Extract the [X, Y] coordinate from the center of the cell holding the provided text.  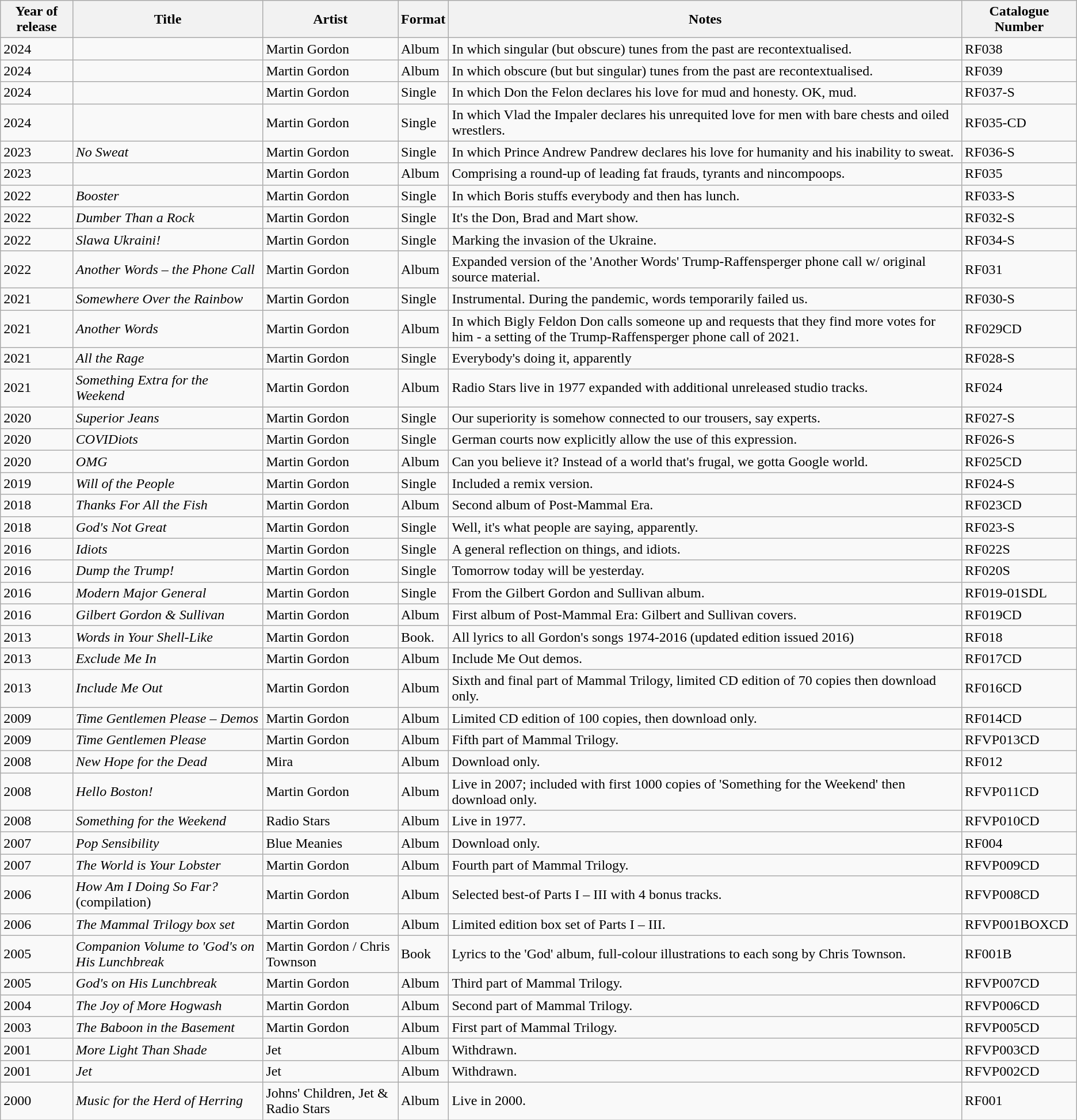
Fourth part of Mammal Trilogy. [705, 865]
Live in 2007; included with first 1000 copies of 'Something for the Weekend' then download only. [705, 792]
RF039 [1019, 71]
RF029CD [1019, 328]
Book. [423, 637]
RF022S [1019, 549]
RFVP002CD [1019, 1071]
Somewhere Over the Rainbow [168, 299]
Fifth part of Mammal Trilogy. [705, 740]
Johns' Children, Jet & Radio Stars [330, 1100]
RF035 [1019, 174]
RF024 [1019, 388]
OMG [168, 462]
RF014CD [1019, 718]
In which Don the Felon declares his love for mud and honesty. OK, mud. [705, 93]
From the Gilbert Gordon and Sullivan album. [705, 593]
Exclude Me In [168, 658]
RF004 [1019, 843]
Well, it's what people are saying, apparently. [705, 527]
RF026-S [1019, 440]
RF012 [1019, 762]
All the Rage [168, 359]
Slawa Ukraini! [168, 239]
Title [168, 20]
The World is Your Lobster [168, 865]
2004 [37, 1005]
RF033-S [1019, 196]
2019 [37, 483]
It's the Don, Brad and Mart show. [705, 218]
RF037-S [1019, 93]
2003 [37, 1027]
RF038 [1019, 49]
RF019-01SDL [1019, 593]
Martin Gordon / Chris Townson [330, 954]
RF023-S [1019, 527]
Artist [330, 20]
Hello Boston! [168, 792]
Blue Meanies [330, 843]
Limited edition box set of Parts I – III. [705, 924]
Will of the People [168, 483]
RF030-S [1019, 299]
Superior Jeans [168, 418]
Radio Stars live in 1977 expanded with additional unreleased studio tracks. [705, 388]
RF027-S [1019, 418]
RF023CD [1019, 505]
Thanks For All the Fish [168, 505]
God's Not Great [168, 527]
Second part of Mammal Trilogy. [705, 1005]
A general reflection on things, and idiots. [705, 549]
RF020S [1019, 571]
Modern Major General [168, 593]
Everybody's doing it, apparently [705, 359]
Selected best-of Parts I – III with 4 bonus tracks. [705, 894]
RF028-S [1019, 359]
The Baboon in the Basement [168, 1027]
Sixth and final part of Mammal Trilogy, limited CD edition of 70 copies then download only. [705, 688]
Year of release [37, 20]
RFVP010CD [1019, 821]
RF034-S [1019, 239]
Something for the Weekend [168, 821]
Music for the Herd of Herring [168, 1100]
Limited CD edition of 100 copies, then download only. [705, 718]
RFVP011CD [1019, 792]
Include Me Out [168, 688]
Radio Stars [330, 821]
RF024-S [1019, 483]
Included a remix version. [705, 483]
How Am I Doing So Far?(compilation) [168, 894]
German courts now explicitly allow the use of this expression. [705, 440]
Live in 2000. [705, 1100]
In which singular (but obscure) tunes from the past are recontextualised. [705, 49]
Notes [705, 20]
All lyrics to all Gordon's songs 1974-2016 (updated edition issued 2016) [705, 637]
RF001 [1019, 1100]
First part of Mammal Trilogy. [705, 1027]
More Light Than Shade [168, 1049]
RF018 [1019, 637]
RF035-CD [1019, 122]
Second album of Post-Mammal Era. [705, 505]
RFVP003CD [1019, 1049]
In which Prince Andrew Pandrew declares his love for humanity and his inability to sweat. [705, 152]
Words in Your Shell-Like [168, 637]
COVIDiots [168, 440]
In which obscure (but but singular) tunes from the past are recontextualised. [705, 71]
Tomorrow today will be yesterday. [705, 571]
Gilbert Gordon & Sullivan [168, 615]
Time Gentlemen Please [168, 740]
Dump the Trump! [168, 571]
Expanded version of the 'Another Words' Trump-Raffensperger phone call w/ original source material. [705, 269]
Comprising a round-up of leading fat frauds, tyrants and nincompoops. [705, 174]
Book [423, 954]
The Mammal Trilogy box set [168, 924]
Marking the invasion of the Ukraine. [705, 239]
RF019CD [1019, 615]
Lyrics to the 'God' album, full-colour illustrations to each song by Chris Townson. [705, 954]
Another Words [168, 328]
No Sweat [168, 152]
Third part of Mammal Trilogy. [705, 984]
RF017CD [1019, 658]
Dumber Than a Rock [168, 218]
RFVP007CD [1019, 984]
RF016CD [1019, 688]
Format [423, 20]
Booster [168, 196]
Catalogue Number [1019, 20]
2000 [37, 1100]
RFVP013CD [1019, 740]
Something Extra for the Weekend [168, 388]
RF031 [1019, 269]
Time Gentlemen Please – Demos [168, 718]
RFVP001BOXCD [1019, 924]
God's on His Lunchbreak [168, 984]
Mira [330, 762]
Live in 1977. [705, 821]
RF032-S [1019, 218]
RFVP008CD [1019, 894]
Pop Sensibility [168, 843]
The Joy of More Hogwash [168, 1005]
Include Me Out demos. [705, 658]
Can you believe it? Instead of a world that's frugal, we gotta Google world. [705, 462]
Companion Volume to 'God's on His Lunchbreak [168, 954]
RF036-S [1019, 152]
New Hope for the Dead [168, 762]
In which Bigly Feldon Don calls someone up and requests that they find more votes for him - a setting of the Trump-Raffensperger phone call of 2021. [705, 328]
RFVP005CD [1019, 1027]
First album of Post-Mammal Era: Gilbert and Sullivan covers. [705, 615]
Another Words – the Phone Call [168, 269]
Instrumental. During the pandemic, words temporarily failed us. [705, 299]
Our superiority is somehow connected to our trousers, say experts. [705, 418]
Idiots [168, 549]
RFVP009CD [1019, 865]
In which Vlad the Impaler declares his unrequited love for men with bare chests and oiled wrestlers. [705, 122]
RF001B [1019, 954]
RFVP006CD [1019, 1005]
RF025CD [1019, 462]
In which Boris stuffs everybody and then has lunch. [705, 196]
